Output the (x, y) coordinate of the center of the cell containing the given text.  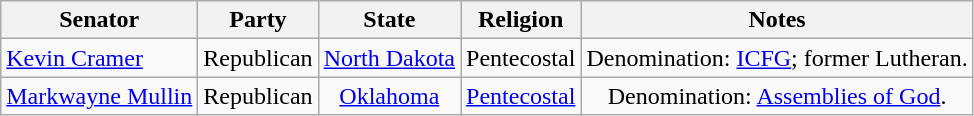
Kevin Cramer (100, 58)
Denomination: ICFG; former Lutheran. (777, 58)
Religion (521, 20)
Senator (100, 20)
Party (258, 20)
Denomination: Assemblies of God. (777, 96)
North Dakota (389, 58)
Markwayne Mullin (100, 96)
Oklahoma (389, 96)
Notes (777, 20)
State (389, 20)
